Locate the cell with the specified text and output its (x, y) center coordinate. 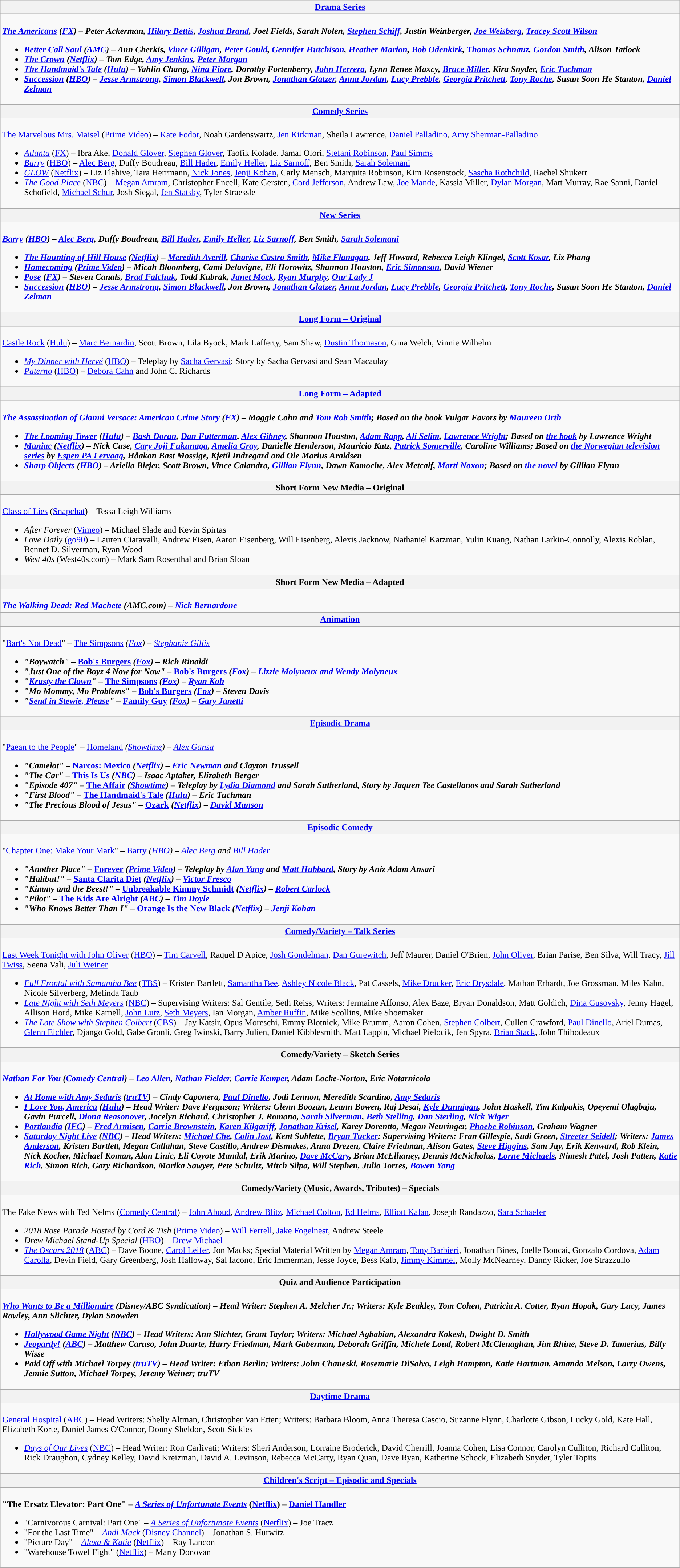
Short Form New Media – Adapted (340, 582)
Quiz and Audience Participation (340, 1282)
Long Form – Original (340, 319)
Comedy/Variety – Sketch Series (340, 1055)
Episodic Comedy (340, 827)
Long Form – Adapted (340, 393)
New Series (340, 215)
Comedy Series (340, 111)
Comedy/Variety (Music, Awards, Tributes) – Specials (340, 1188)
Short Form New Media – Original (340, 488)
Episodic Drama (340, 723)
Comedy/Variety – Talk Series (340, 931)
Daytime Drama (340, 1396)
The Walking Dead: Red Machete (AMC.com) – Nick Bernardone (340, 601)
Children's Script – Episodic and Specials (340, 1480)
Drama Series (340, 7)
Animation (340, 619)
